Output the (x, y) coordinate of the center of the cell containing the given text.  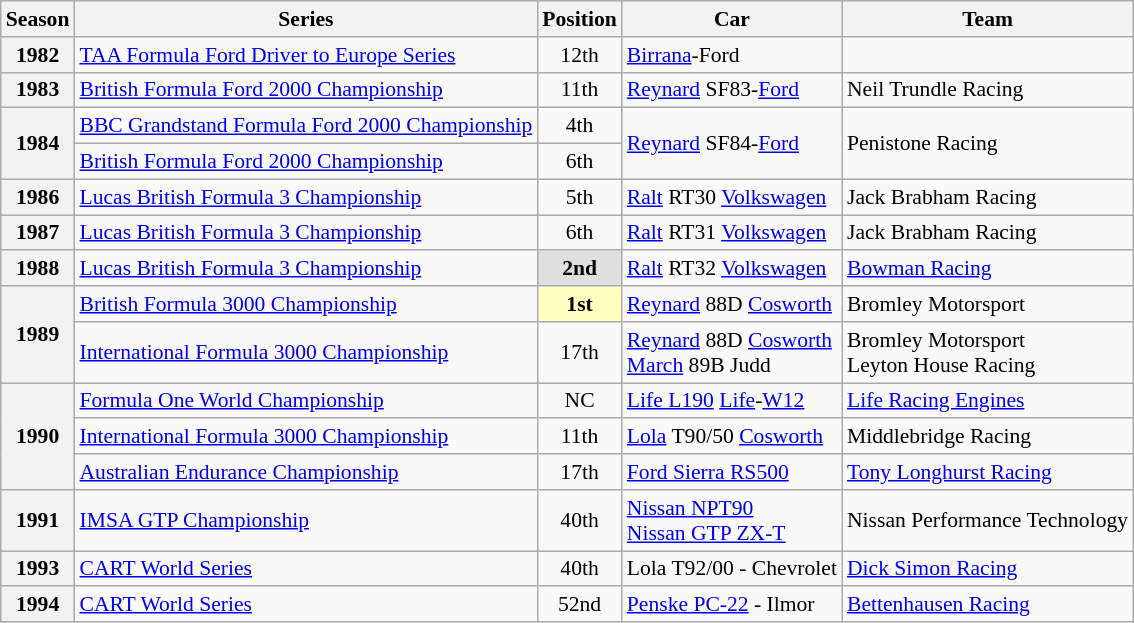
Ralt RT31 Volkswagen (732, 233)
Formula One World Championship (306, 401)
Season (38, 19)
Bettenhausen Racing (988, 605)
Tony Longhurst Racing (988, 472)
2nd (579, 269)
Dick Simon Racing (988, 569)
Lola T92/00 - Chevrolet (732, 569)
TAA Formula Ford Driver to Europe Series (306, 55)
Reynard SF84-Ford (732, 144)
Ford Sierra RS500 (732, 472)
1991 (38, 520)
Life L190 Life-W12 (732, 401)
1993 (38, 569)
BBC Grandstand Formula Ford 2000 Championship (306, 126)
Australian Endurance Championship (306, 472)
Bowman Racing (988, 269)
NC (579, 401)
Reynard SF83-Ford (732, 90)
1990 (38, 436)
Car (732, 19)
Lola T90/50 Cosworth (732, 437)
Reynard 88D Cosworth (732, 304)
Nissan NPT90Nissan GTP ZX-T (732, 520)
4th (579, 126)
Position (579, 19)
1986 (38, 197)
1st (579, 304)
Reynard 88D CosworthMarch 89B Judd (732, 352)
Nissan Performance Technology (988, 520)
1994 (38, 605)
Life Racing Engines (988, 401)
British Formula 3000 Championship (306, 304)
Ralt RT32 Volkswagen (732, 269)
1984 (38, 144)
1988 (38, 269)
Bromley MotorsportLeyton House Racing (988, 352)
Neil Trundle Racing (988, 90)
Team (988, 19)
1989 (38, 334)
Ralt RT30 Volkswagen (732, 197)
12th (579, 55)
Bromley Motorsport (988, 304)
Penistone Racing (988, 144)
IMSA GTP Championship (306, 520)
1982 (38, 55)
Series (306, 19)
1983 (38, 90)
5th (579, 197)
1987 (38, 233)
Middlebridge Racing (988, 437)
Birrana-Ford (732, 55)
52nd (579, 605)
Penske PC-22 - Ilmor (732, 605)
